For the text-containing cell, return its midpoint in [x, y] coordinate format. 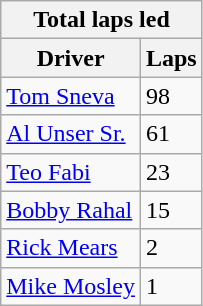
Total laps led [102, 20]
Al Unser Sr. [71, 134]
Laps [171, 58]
15 [171, 210]
2 [171, 248]
1 [171, 286]
Tom Sneva [71, 96]
98 [171, 96]
Teo Fabi [71, 172]
61 [171, 134]
Driver [71, 58]
Rick Mears [71, 248]
23 [171, 172]
Bobby Rahal [71, 210]
Mike Mosley [71, 286]
